Return the [x, y] coordinate for the center point of the cell that contains the specified text.  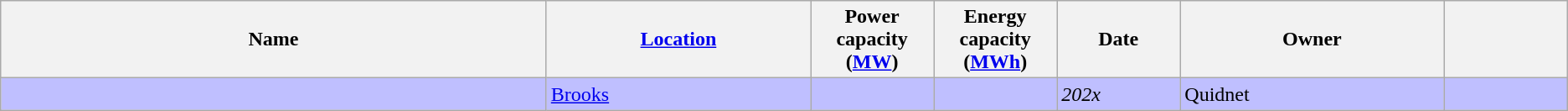
Brooks [678, 94]
Date [1119, 40]
Quidnet [1312, 94]
Location [678, 40]
Owner [1312, 40]
Name [274, 40]
Energy capacity (MWh) [995, 40]
Power capacity (MW) [873, 40]
202x [1119, 94]
